Capture the cell that displays the provided text and extract its (x, y) central coordinate. 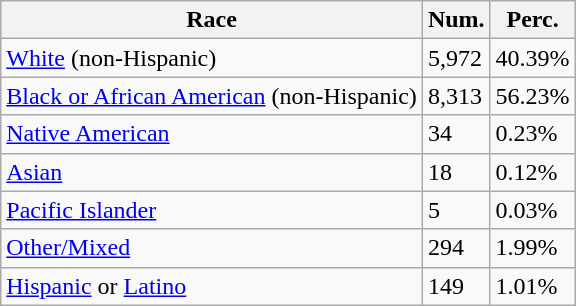
18 (456, 172)
0.12% (532, 172)
40.39% (532, 58)
294 (456, 248)
56.23% (532, 96)
149 (456, 286)
Hispanic or Latino (212, 286)
Pacific Islander (212, 210)
Other/Mixed (212, 248)
8,313 (456, 96)
Num. (456, 20)
1.01% (532, 286)
5,972 (456, 58)
Black or African American (non-Hispanic) (212, 96)
0.23% (532, 134)
Race (212, 20)
1.99% (532, 248)
5 (456, 210)
Asian (212, 172)
White (non-Hispanic) (212, 58)
Native American (212, 134)
Perc. (532, 20)
34 (456, 134)
0.03% (532, 210)
